Identify which cell holds the provided text, then report its (x, y) central coordinate. 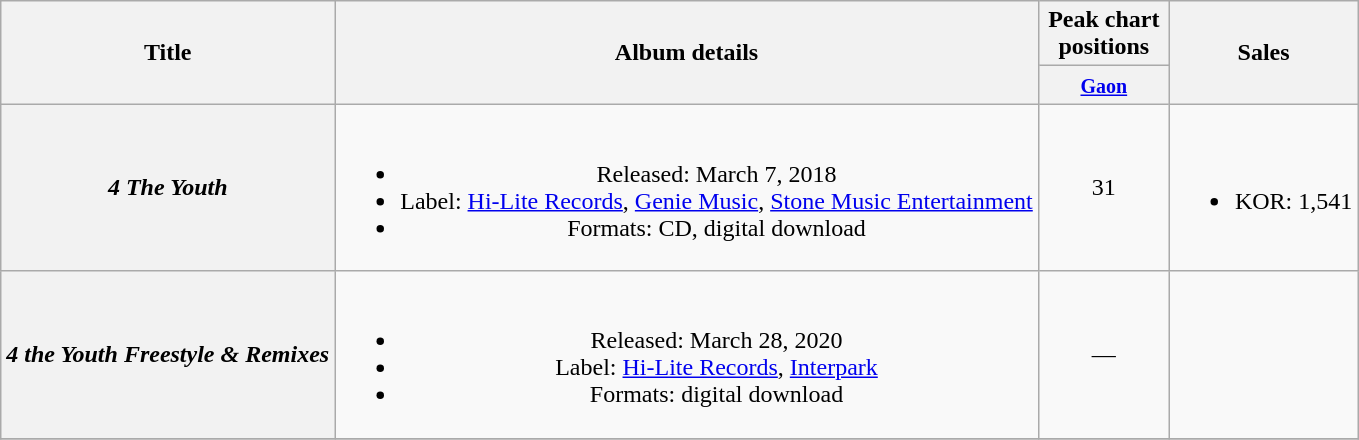
Sales (1263, 52)
Peak chart positions (1104, 34)
4 the Youth Freestyle & Remixes (168, 354)
4 The Youth (168, 188)
Album details (687, 52)
Gaon (1104, 85)
— (1104, 354)
Released: March 7, 2018Label: Hi-Lite Records, Genie Music, Stone Music EntertainmentFormats: CD, digital download (687, 188)
Released: March 28, 2020Label: Hi-Lite Records, InterparkFormats: digital download (687, 354)
Title (168, 52)
KOR: 1,541 (1263, 188)
31 (1104, 188)
